Return (x, y) of the center of cell containing provided text 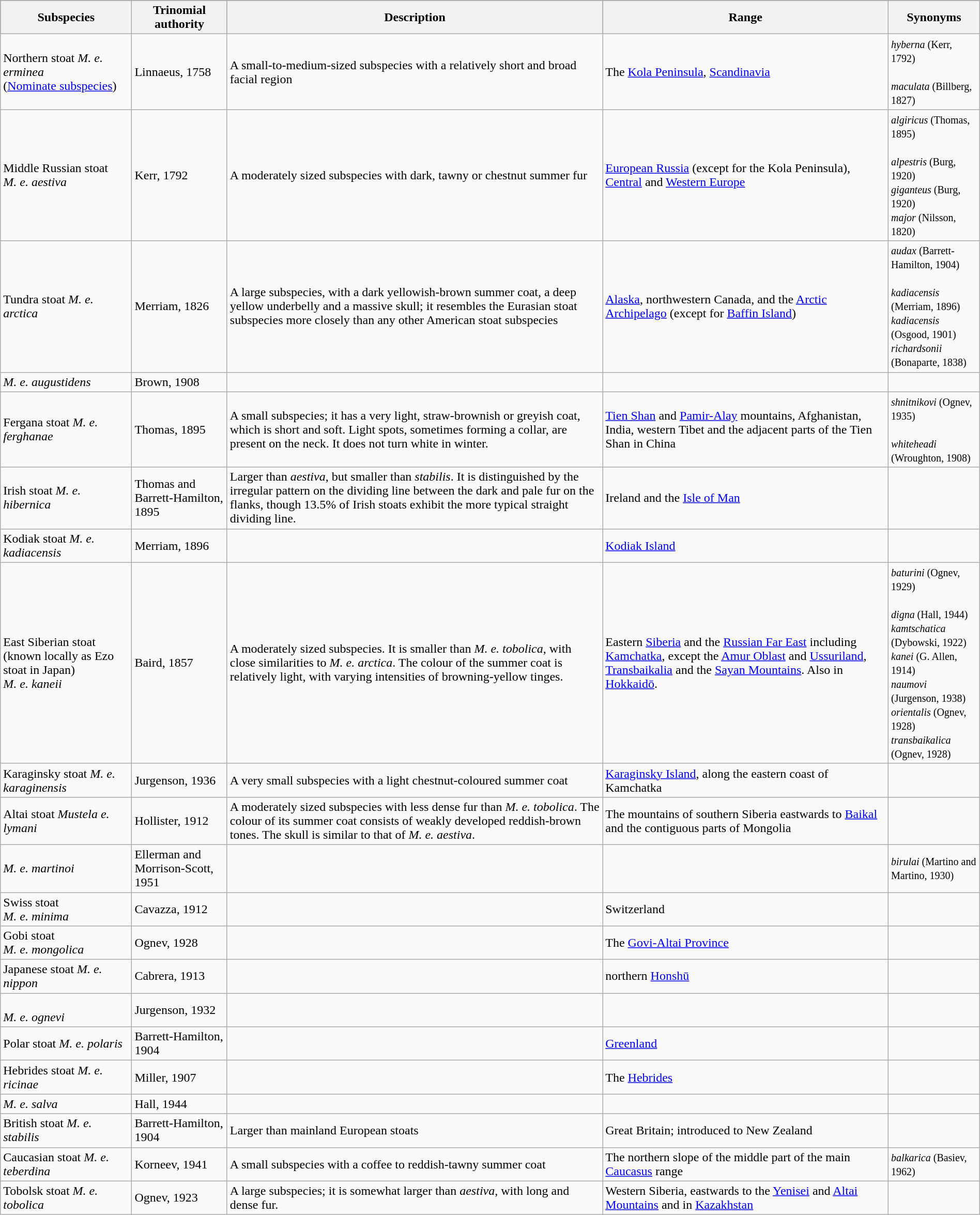
Korneev, 1941 (179, 1164)
Ellerman and Morrison-Scott, 1951 (179, 868)
Irish stoat M. e. hibernica (66, 498)
Tien Shan and Pamir-Alay mountains, Afghanistan, India, western Tibet and the adjacent parts of the Tien Shan in China (745, 429)
Subspecies (66, 18)
Kerr, 1792 (179, 175)
Middle Russian stoatM. e. aestiva (66, 175)
Greenland (745, 1044)
Brown, 1908 (179, 382)
The Govi-Altai Province (745, 943)
Hebrides stoat M. e. ricinae (66, 1077)
Hollister, 1912 (179, 821)
audax (Barrett-Hamilton, 1904)kadiacensis (Merriam, 1896) kadiacensis (Osgood, 1901) richardsonii (Bonaparte, 1838) (935, 306)
shnitnikovi (Ognev, 1935)whiteheadi (Wroughton, 1908) (935, 429)
northern Honshū (745, 977)
East Siberian stoat (known locally as Ezo stoat in Japan)M. e. kaneii (66, 663)
Thomas, 1895 (179, 429)
Kodiak Island (745, 546)
Tundra stoat M. e. arctica (66, 306)
Swiss stoatM. e. minima (66, 909)
Ognev, 1923 (179, 1198)
Altai stoat Mustela e. lymani (66, 821)
Trinomial authority (179, 18)
European Russia (except for the Kola Peninsula), Central and Western Europe (745, 175)
Range (745, 18)
The Kola Peninsula, Scandinavia (745, 72)
Gobi stoatM. e. mongolica (66, 943)
Karaginsky stoat M. e. karaginensis (66, 780)
Linnaeus, 1758 (179, 72)
Great Britain; introduced to New Zealand (745, 1131)
M. e. ognevi (66, 1010)
Miller, 1907 (179, 1077)
Merriam, 1896 (179, 546)
M. e. martinoi (66, 868)
Alaska, northwestern Canada, and the Arctic Archipelago (except for Baffin Island) (745, 306)
A moderately sized subspecies with dark, tawny or chestnut summer fur (415, 175)
A small subspecies with a coffee to reddish-tawny summer coat (415, 1164)
Ireland and the Isle of Man (745, 498)
Hall, 1944 (179, 1104)
Thomas and Barrett-Hamilton, 1895 (179, 498)
The northern slope of the middle part of the main Caucasus range (745, 1164)
Synonyms (935, 18)
Kodiak stoat M. e. kadiacensis (66, 546)
Karaginsky Island, along the eastern coast of Kamchatka (745, 780)
A very small subspecies with a light chestnut-coloured summer coat (415, 780)
Cabrera, 1913 (179, 977)
birulai (Martino and Martino, 1930) (935, 868)
balkarica (Basiev, 1962) (935, 1164)
Polar stoat M. e. polaris (66, 1044)
British stoat M. e. stabilis (66, 1131)
Western Siberia, eastwards to the Yenisei and Altai Mountains and in Kazakhstan (745, 1198)
Merriam, 1826 (179, 306)
M. e. augustidens (66, 382)
algiricus (Thomas, 1895)alpestris (Burg, 1920) giganteus (Burg, 1920) major (Nilsson, 1820) (935, 175)
Jurgenson, 1932 (179, 1010)
The mountains of southern Siberia eastwards to Baikal and the contiguous parts of Mongolia (745, 821)
Tobolsk stoat M. e. tobolica (66, 1198)
A small-to-medium-sized subspecies with a relatively short and broad facial region (415, 72)
M. e. salva (66, 1104)
hyberna (Kerr, 1792)maculata (Billberg, 1827) (935, 72)
Caucasian stoat M. e. teberdina (66, 1164)
The Hebrides (745, 1077)
Larger than mainland European stoats (415, 1131)
Northern stoat M. e. erminea(Nominate subspecies) (66, 72)
Switzerland (745, 909)
A large subspecies; it is somewhat larger than aestiva, with long and dense fur. (415, 1198)
Fergana stoat M. e. ferghanae (66, 429)
Description (415, 18)
Cavazza, 1912 (179, 909)
Ognev, 1928 (179, 943)
Baird, 1857 (179, 663)
Japanese stoat M. e. nippon (66, 977)
Jurgenson, 1936 (179, 780)
